Detect which cell encompasses the target text, then output its [X, Y] center coordinate. 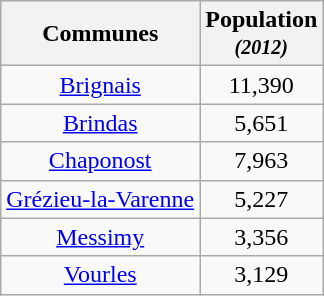
3,356 [262, 237]
5,227 [262, 199]
3,129 [262, 275]
Brindas [100, 123]
Grézieu-la-Varenne [100, 199]
11,390 [262, 85]
Chaponost [100, 161]
5,651 [262, 123]
Vourles [100, 275]
Brignais [100, 85]
Population(2012) [262, 34]
7,963 [262, 161]
Communes [100, 34]
Messimy [100, 237]
